Output the (x, y) coordinate of the center of the cell containing the given text.  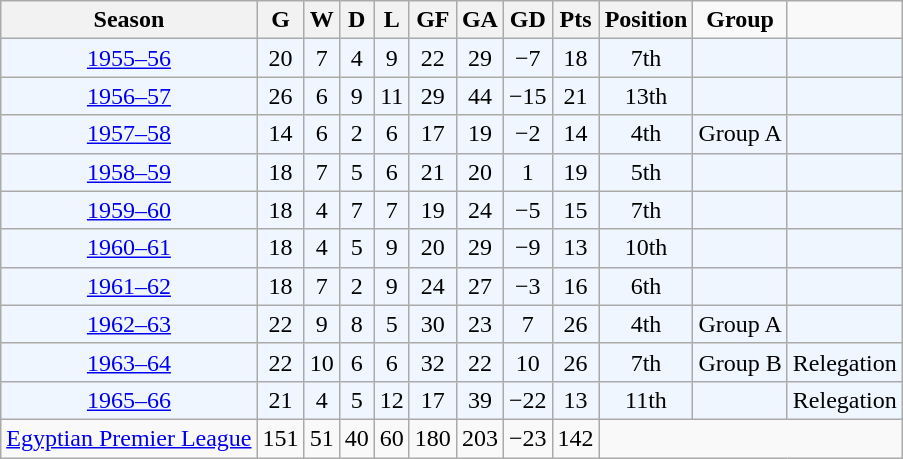
6th (646, 286)
1965–66 (129, 400)
−5 (528, 210)
60 (392, 438)
G (280, 20)
1963–64 (129, 362)
180 (432, 438)
1960–61 (129, 248)
GD (528, 20)
Group B (740, 362)
11th (646, 400)
15 (576, 210)
23 (480, 324)
Egyptian Premier League (129, 438)
Group (740, 20)
32 (432, 362)
Pts (576, 20)
203 (480, 438)
12 (392, 400)
5th (646, 172)
GF (432, 20)
44 (480, 96)
−15 (528, 96)
1959–60 (129, 210)
L (392, 20)
40 (356, 438)
1961–62 (129, 286)
Season (129, 20)
W (322, 20)
1962–63 (129, 324)
1957–58 (129, 134)
−23 (528, 438)
−3 (528, 286)
1958–59 (129, 172)
−7 (528, 58)
11 (392, 96)
1955–56 (129, 58)
1956–57 (129, 96)
Position (646, 20)
GA (480, 20)
−22 (528, 400)
13th (646, 96)
51 (322, 438)
8 (356, 324)
27 (480, 286)
30 (432, 324)
16 (576, 286)
151 (280, 438)
−9 (528, 248)
39 (480, 400)
10th (646, 248)
−2 (528, 134)
1 (528, 172)
142 (576, 438)
D (356, 20)
